From the cell containing the given text, extract its center point as (X, Y) coordinate. 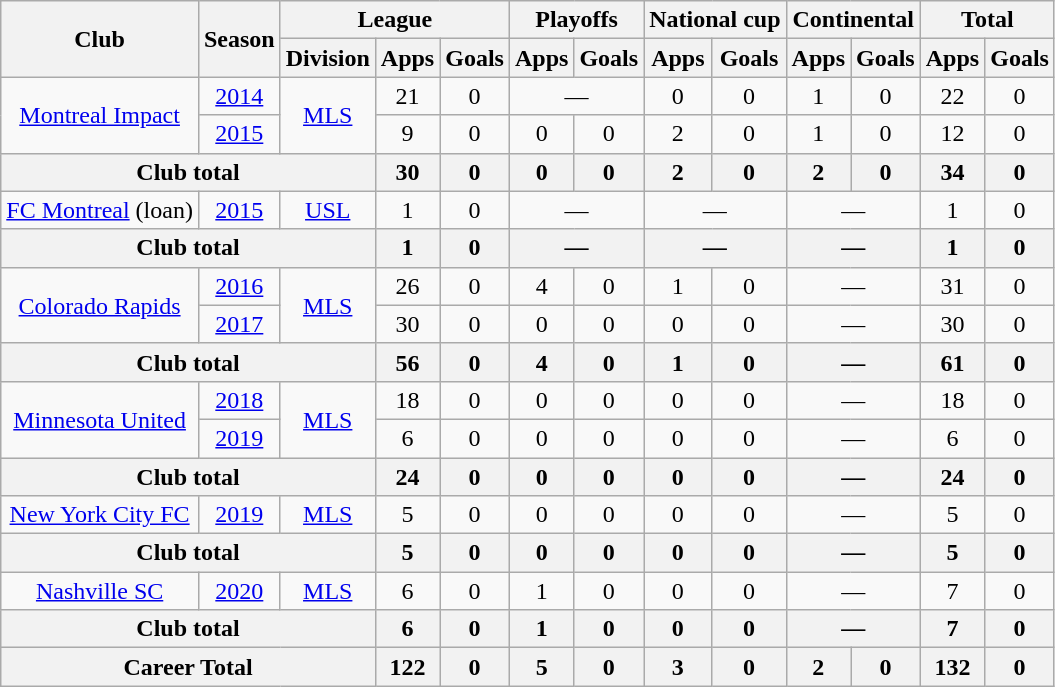
12 (952, 134)
Division (328, 58)
New York City FC (100, 515)
22 (952, 96)
Career Total (188, 667)
Minnesota United (100, 419)
21 (407, 96)
9 (407, 134)
132 (952, 667)
Club (100, 39)
2020 (239, 591)
56 (407, 362)
Montreal Impact (100, 115)
Season (239, 39)
2018 (239, 400)
Continental (853, 20)
Nashville SC (100, 591)
Playoffs (576, 20)
2017 (239, 324)
2016 (239, 286)
Total (987, 20)
League (394, 20)
122 (407, 667)
FC Montreal (loan) (100, 210)
USL (328, 210)
Colorado Rapids (100, 305)
31 (952, 286)
3 (678, 667)
34 (952, 172)
National cup (715, 20)
2014 (239, 96)
26 (407, 286)
61 (952, 362)
